Find where the given text appears and provide that cell's center as (X, Y) coordinate. 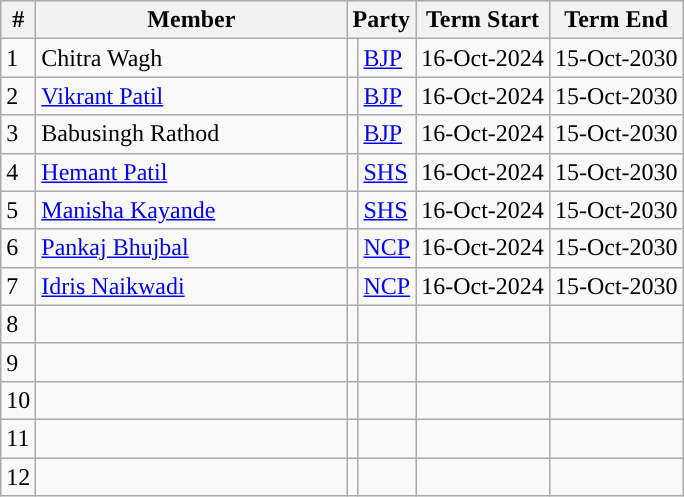
6 (18, 248)
1 (18, 58)
Vikrant Patil (192, 96)
7 (18, 286)
Term Start (483, 20)
Idris Naikwadi (192, 286)
Member (192, 20)
Party (382, 20)
Babusingh Rathod (192, 134)
3 (18, 134)
9 (18, 362)
11 (18, 438)
# (18, 20)
10 (18, 400)
Manisha Kayande (192, 210)
Hemant Patil (192, 172)
2 (18, 96)
Term End (616, 20)
Chitra Wagh (192, 58)
12 (18, 477)
4 (18, 172)
Pankaj Bhujbal (192, 248)
8 (18, 324)
5 (18, 210)
